Return the [X, Y] coordinate for the center point of the cell that contains the specified text.  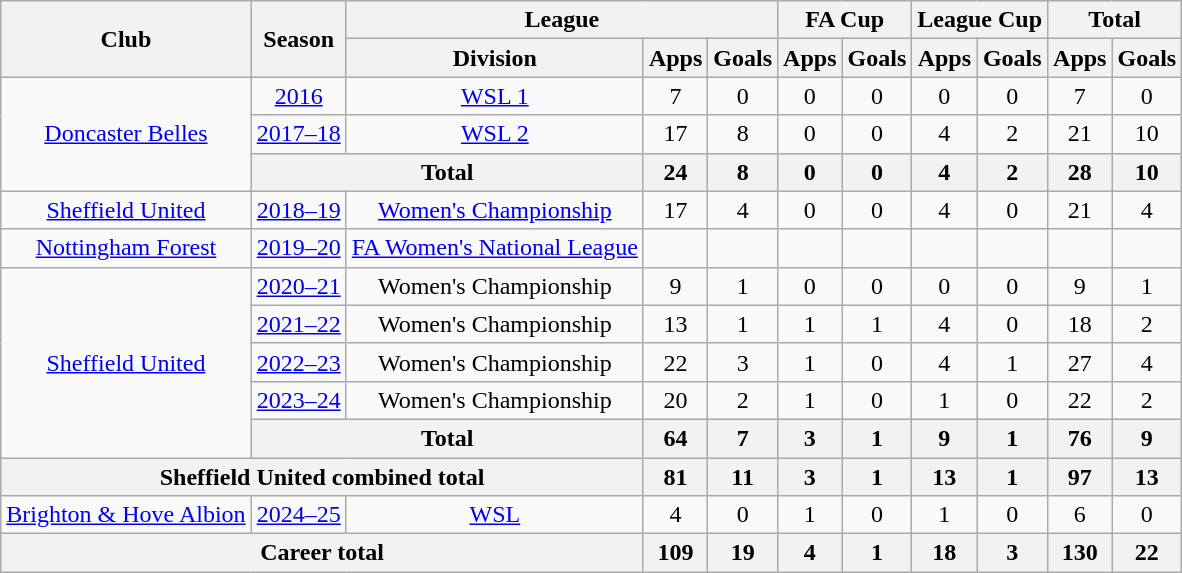
130 [1080, 553]
28 [1080, 172]
League Cup [980, 20]
2021–22 [298, 324]
2022–23 [298, 362]
Nottingham Forest [126, 248]
2016 [298, 96]
2017–18 [298, 134]
97 [1080, 477]
Brighton & Hove Albion [126, 515]
64 [675, 438]
6 [1080, 515]
WSL 1 [494, 96]
76 [1080, 438]
FA Women's National League [494, 248]
League [562, 20]
Division [494, 58]
Career total [322, 553]
2018–19 [298, 210]
Season [298, 39]
109 [675, 553]
Sheffield United combined total [322, 477]
Doncaster Belles [126, 134]
FA Cup [845, 20]
81 [675, 477]
WSL 2 [494, 134]
WSL [494, 515]
27 [1080, 362]
Club [126, 39]
2024–25 [298, 515]
19 [743, 553]
2020–21 [298, 286]
11 [743, 477]
20 [675, 400]
2023–24 [298, 400]
2019–20 [298, 248]
24 [675, 172]
